Find where the given text appears and provide that cell's center as (x, y) coordinate. 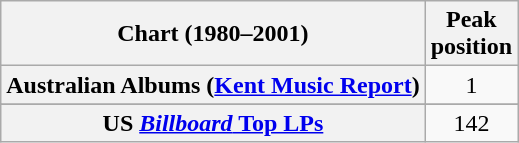
Chart (1980–2001) (213, 34)
Peakposition (471, 34)
142 (471, 123)
Australian Albums (Kent Music Report) (213, 85)
US Billboard Top LPs (213, 123)
1 (471, 85)
